Return the (X, Y) coordinate for the center point of the cell that contains the specified text.  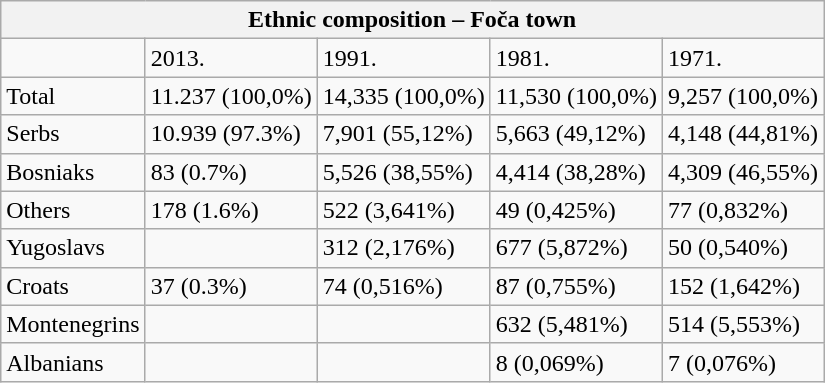
Albanians (73, 362)
11.237 (100,0%) (231, 96)
14,335 (100,0%) (404, 96)
Montenegrins (73, 324)
312 (2,176%) (404, 248)
74 (0,516%) (404, 286)
677 (5,872%) (576, 248)
37 (0.3%) (231, 286)
1991. (404, 58)
83 (0.7%) (231, 172)
10.939 (97.3%) (231, 134)
632 (5,481%) (576, 324)
514 (5,553%) (742, 324)
7 (0,076%) (742, 362)
522 (3,641%) (404, 210)
Yugoslavs (73, 248)
49 (0,425%) (576, 210)
Bosniaks (73, 172)
152 (1,642%) (742, 286)
50 (0,540%) (742, 248)
87 (0,755%) (576, 286)
1971. (742, 58)
Ethnic composition – Foča town (412, 20)
2013. (231, 58)
5,663 (49,12%) (576, 134)
11,530 (100,0%) (576, 96)
4,148 (44,81%) (742, 134)
Croats (73, 286)
7,901 (55,12%) (404, 134)
9,257 (100,0%) (742, 96)
77 (0,832%) (742, 210)
4,414 (38,28%) (576, 172)
4,309 (46,55%) (742, 172)
1981. (576, 58)
178 (1.6%) (231, 210)
Serbs (73, 134)
8 (0,069%) (576, 362)
Others (73, 210)
5,526 (38,55%) (404, 172)
Total (73, 96)
